Pinpoint the cell where the given text exists, returning its (X, Y) midpoint coordinate. 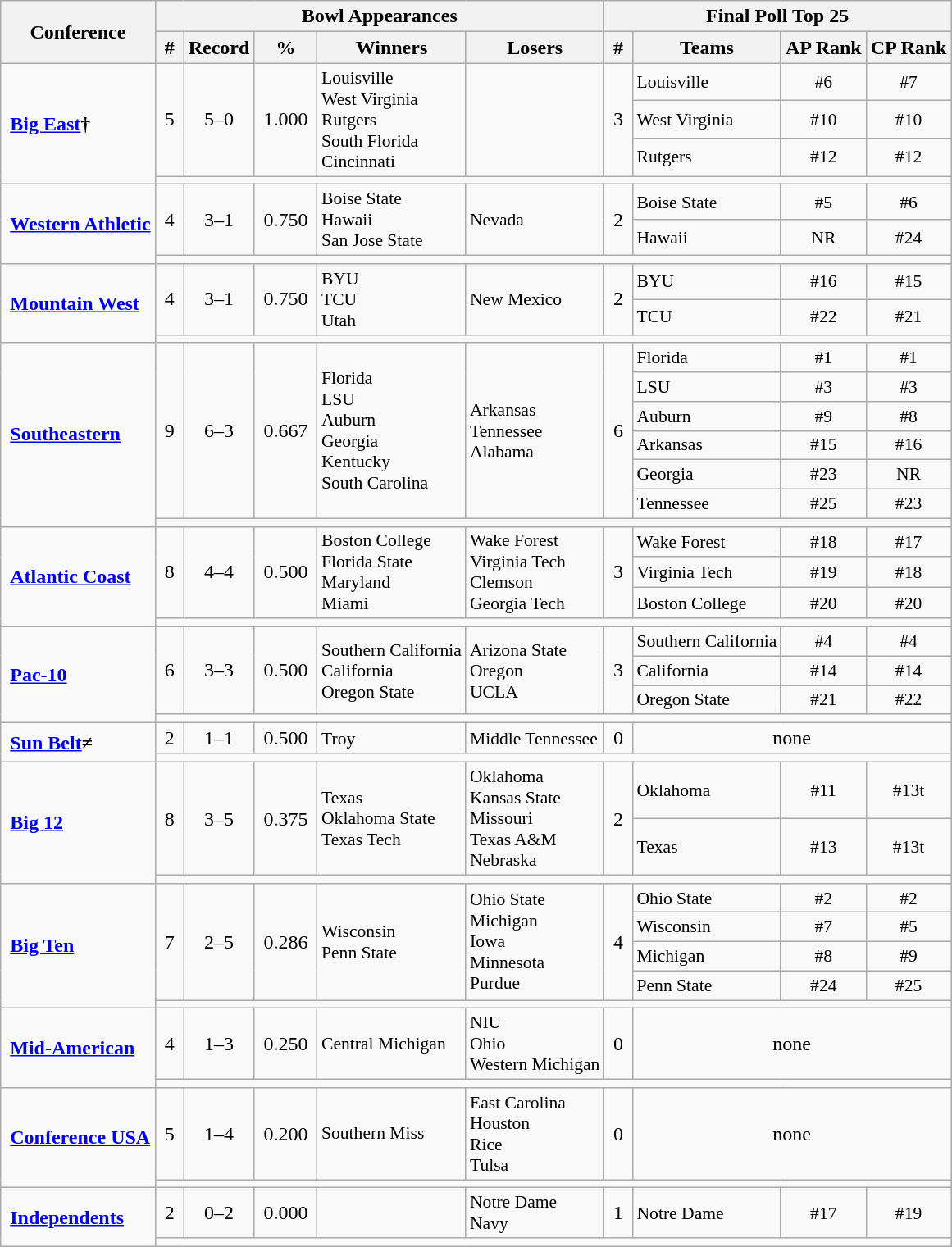
5–0 (219, 120)
Wake ForestVirginia TechClemsonGeorgia Tech (535, 572)
Troy (392, 738)
Wake Forest (707, 541)
Texas (707, 846)
Notre Dame (707, 1213)
Losers (535, 48)
Boise State (707, 202)
Georgia (707, 475)
OklahomaKansas StateMissouriTexas A&MNebraska (535, 818)
ArkansasTennesseeAlabama (535, 430)
Big 12 (78, 822)
Boise StateHawaiiSan Jose State (392, 220)
% (285, 48)
1 (618, 1213)
Florida (707, 357)
Auburn (707, 416)
Winners (392, 48)
#11 (823, 790)
4–4 (219, 572)
LSU (707, 387)
Arkansas (707, 445)
Pac-10 (78, 674)
Louisville (707, 82)
Independents (78, 1217)
Virginia Tech (707, 572)
AP Rank (823, 48)
0–2 (219, 1213)
1.000 (285, 120)
Wisconsin (707, 927)
Record (219, 48)
East CarolinaHoustonRiceTulsa (535, 1134)
Southern California (707, 641)
West Virginia (707, 120)
0.375 (285, 818)
Teams (707, 48)
Oregon State (707, 700)
Ohio State (707, 898)
9 (169, 430)
7 (169, 941)
1–1 (219, 738)
2–5 (219, 941)
Final Poll Top 25 (777, 16)
#13 (823, 846)
BYU (707, 280)
Arizona StateOregonUCLA (535, 671)
Western Athletic (78, 225)
Southern CaliforniaCaliforniaOregon State (392, 671)
0.000 (285, 1213)
Mid-American (78, 1048)
FloridaLSUAuburnGeorgiaKentuckySouth Carolina (392, 430)
6–3 (219, 430)
LouisvilleWest VirginiaRutgersSouth FloridaCincinnati (392, 120)
0.200 (285, 1134)
TCU (707, 316)
1–3 (219, 1044)
New Mexico (535, 298)
Michigan (707, 956)
0.250 (285, 1044)
Boston College (707, 603)
Oklahoma (707, 790)
Conference (78, 32)
California (707, 671)
Southeastern (78, 435)
Notre DameNavy (535, 1213)
Middle Tennessee (535, 738)
Big Ten (78, 946)
Conference USA (78, 1138)
0.286 (285, 941)
Tennessee (707, 503)
Bowl Appearances (379, 16)
WisconsinPenn State (392, 941)
TexasOklahoma StateTexas Tech (392, 818)
Mountain West (78, 303)
Rutgers (707, 157)
Boston CollegeFlorida StateMarylandMiami (392, 572)
Hawaii (707, 238)
NIUOhioWestern Michigan (535, 1044)
1–4 (219, 1134)
Central Michigan (392, 1044)
Atlantic Coast (78, 576)
Penn State (707, 985)
3–3 (219, 671)
0.667 (285, 430)
Sun Belt≠ (78, 742)
Big East† (78, 124)
Southern Miss (392, 1134)
3–5 (219, 818)
CP Rank (909, 48)
BYUTCUUtah (392, 298)
Nevada (535, 220)
Ohio StateMichiganIowaMinnesotaPurdue (535, 941)
